Scan for the cell matching the given text and deliver its (x, y) coordinate at center. 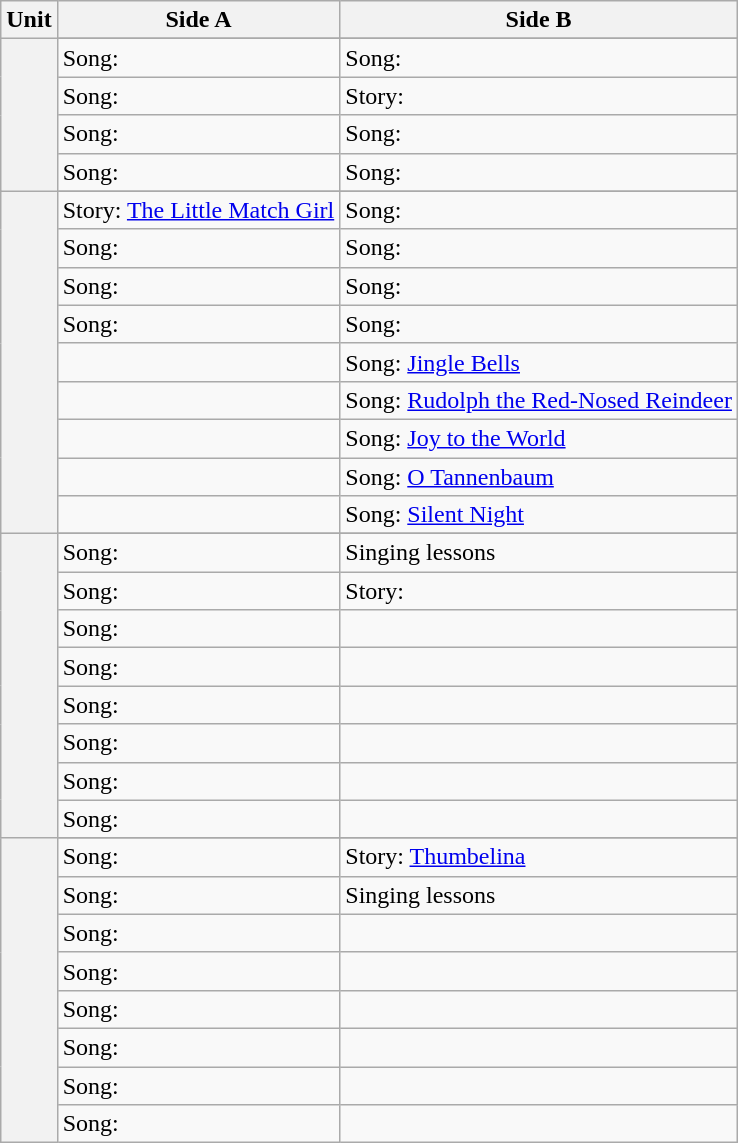
Side A (198, 20)
Song: Rudolph the Red-Nosed Reindeer (539, 400)
Story: Thumbelina (539, 857)
Side B (539, 20)
Song: Silent Night (539, 515)
Song: Jingle Bells (539, 362)
Song: O Tannenbaum (539, 477)
Unit (29, 20)
Story: The Little Match Girl (198, 210)
Song: Joy to the World (539, 438)
